Search for the cell housing the specified text and yield its (X, Y) center coordinate. 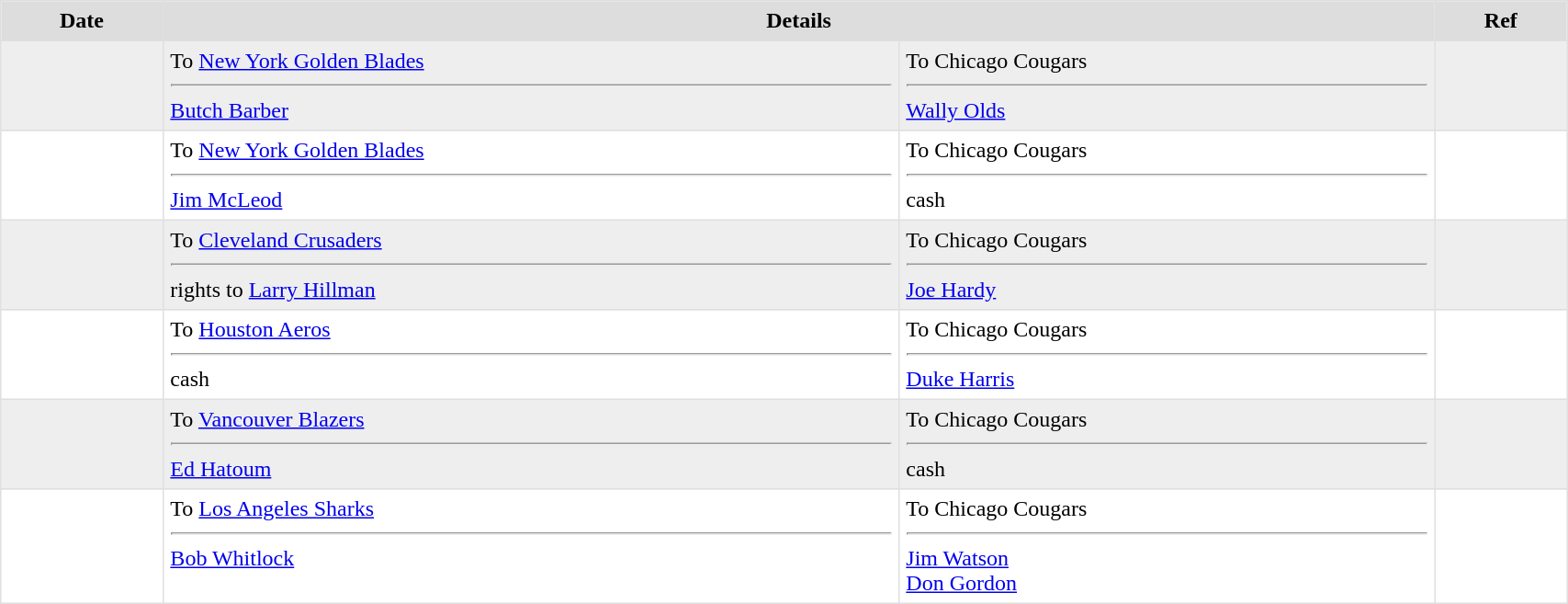
To Cleveland Crusadersrights to Larry Hillman (531, 265)
To Chicago CougarsDuke Harris (1167, 355)
To Los Angeles SharksBob Whitlock (531, 546)
To Chicago CougarsJim WatsonDon Gordon (1167, 546)
To New York Golden BladesJim McLeod (531, 176)
Details (799, 21)
To Chicago CougarsJoe Hardy (1167, 265)
Date (82, 21)
Ref (1501, 21)
To Vancouver BlazersEd Hatoum (531, 444)
To Houston Aeroscash (531, 355)
To New York Golden BladesButch Barber (531, 85)
To Chicago CougarsWally Olds (1167, 85)
